Find where the given text appears and provide that cell's center as (X, Y) coordinate. 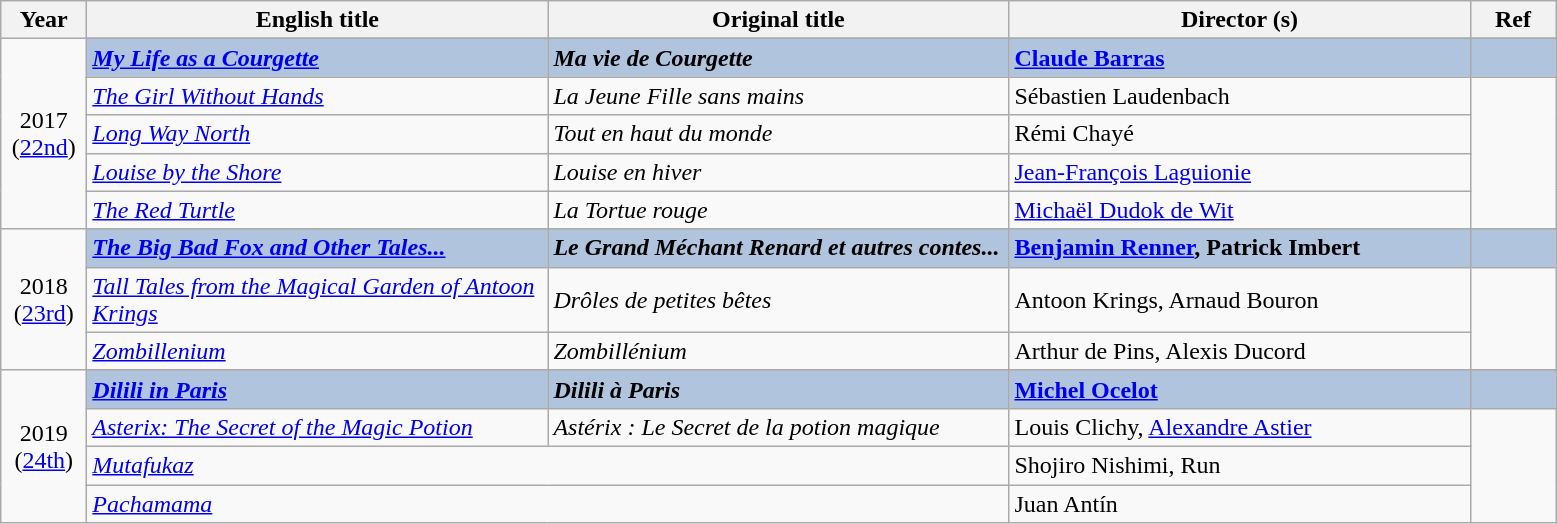
Dilili à Paris (778, 389)
Shojiro Nishimi, Run (1240, 465)
Dilili in Paris (318, 389)
Tout en haut du monde (778, 134)
Tall Tales from the Magical Garden of Antoon Krings (318, 300)
Original title (778, 20)
Le Grand Méchant Renard et autres contes... (778, 248)
Year (44, 20)
2017(22nd) (44, 134)
Pachamama (548, 503)
Louise by the Shore (318, 172)
Antoon Krings, Arnaud Bouron (1240, 300)
La Tortue rouge (778, 210)
Drôles de petites bêtes (778, 300)
2018(23rd) (44, 300)
Michel Ocelot (1240, 389)
Juan Antín (1240, 503)
Arthur de Pins, Alexis Ducord (1240, 351)
Claude Barras (1240, 58)
Zombillénium (778, 351)
Astérix : Le Secret de la potion magique (778, 427)
Asterix: The Secret of the Magic Potion (318, 427)
Long Way North (318, 134)
Director (s) (1240, 20)
The Big Bad Fox and Other Tales... (318, 248)
Zombillenium (318, 351)
Louise en hiver (778, 172)
Sébastien Laudenbach (1240, 96)
Rémi Chayé (1240, 134)
My Life as a Courgette (318, 58)
Benjamin Renner, Patrick Imbert (1240, 248)
The Girl Without Hands (318, 96)
La Jeune Fille sans mains (778, 96)
The Red Turtle (318, 210)
2019(24th) (44, 446)
Michaël Dudok de Wit (1240, 210)
Jean-François Laguionie (1240, 172)
Ref (1513, 20)
Mutafukaz (548, 465)
English title (318, 20)
Louis Clichy, Alexandre Astier (1240, 427)
Ma vie de Courgette (778, 58)
